Return (x, y) of the center of cell containing provided text 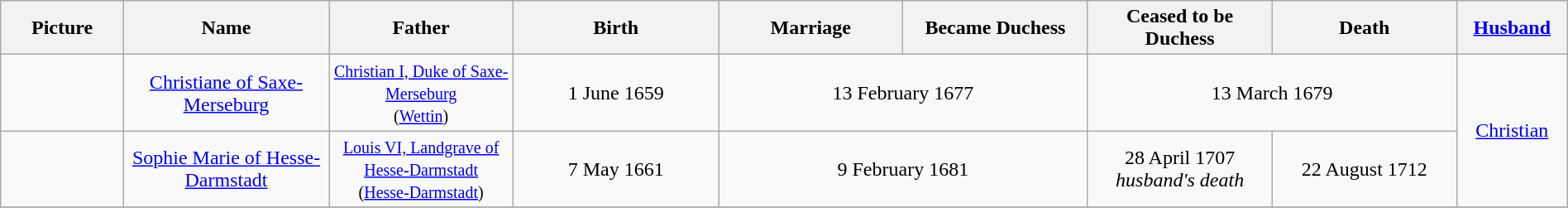
13 March 1679 (1272, 93)
Birth (616, 28)
Sophie Marie of Hesse-Darmstadt (227, 169)
Husband (1512, 28)
7 May 1661 (616, 169)
9 February 1681 (903, 169)
Death (1365, 28)
Christiane of Saxe-Merseburg (227, 93)
Father (422, 28)
Marriage (810, 28)
Louis VI, Landgrave of Hesse-Darmstadt(Hesse-Darmstadt) (422, 169)
Became Duchess (996, 28)
22 August 1712 (1365, 169)
Christian I, Duke of Saxe-Merseburg(Wettin) (422, 93)
Ceased to be Duchess (1179, 28)
Picture (63, 28)
Christian (1512, 131)
1 June 1659 (616, 93)
Name (227, 28)
28 April 1707husband's death (1179, 169)
13 February 1677 (903, 93)
